For the text-containing cell, return its midpoint in (X, Y) coordinate format. 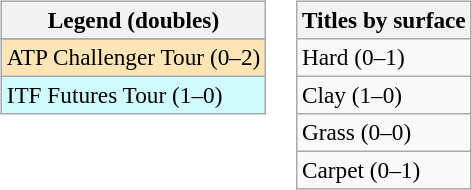
Titles by surface (384, 20)
Carpet (0–1) (384, 171)
Legend (doubles) (133, 20)
ATP Challenger Tour (0–2) (133, 57)
ITF Futures Tour (1–0) (133, 95)
Grass (0–0) (384, 133)
Hard (0–1) (384, 57)
Clay (1–0) (384, 95)
